Return the (x, y) coordinate for the center point of the cell that contains the specified text.  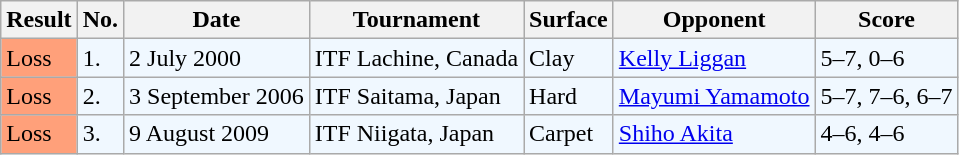
5–7, 0–6 (886, 58)
Shiho Akita (714, 134)
ITF Lachine, Canada (416, 58)
9 August 2009 (217, 134)
Clay (569, 58)
Hard (569, 96)
Surface (569, 20)
ITF Niigata, Japan (416, 134)
Result (39, 20)
3 September 2006 (217, 96)
Date (217, 20)
Carpet (569, 134)
1. (100, 58)
Score (886, 20)
Kelly Liggan (714, 58)
4–6, 4–6 (886, 134)
2. (100, 96)
Opponent (714, 20)
No. (100, 20)
Tournament (416, 20)
3. (100, 134)
2 July 2000 (217, 58)
Mayumi Yamamoto (714, 96)
5–7, 7–6, 6–7 (886, 96)
ITF Saitama, Japan (416, 96)
